Detect which cell encompasses the target text, then output its (x, y) center coordinate. 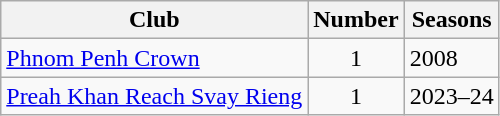
Preah Khan Reach Svay Rieng (154, 96)
Seasons (452, 20)
Number (356, 20)
2008 (452, 58)
Phnom Penh Crown (154, 58)
Club (154, 20)
2023–24 (452, 96)
